Determine the [x, y] coordinate at the center of the cell enclosing the given text.  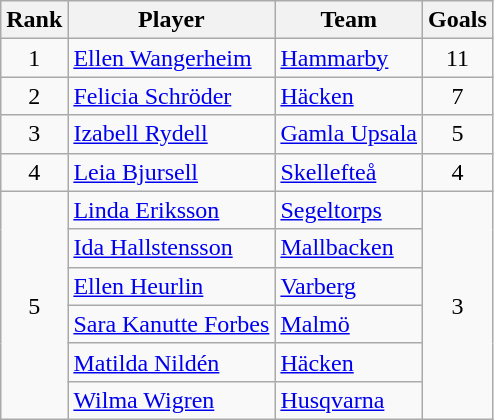
Sara Kanutte Forbes [172, 324]
Goals [458, 20]
Ellen Heurlin [172, 286]
Hammarby [349, 58]
Gamla Upsala [349, 134]
Wilma Wigren [172, 400]
Husqvarna [349, 400]
Felicia Schröder [172, 96]
Leia Bjursell [172, 172]
Segeltorps [349, 210]
Izabell Rydell [172, 134]
7 [458, 96]
2 [34, 96]
Player [172, 20]
Team [349, 20]
Linda Eriksson [172, 210]
11 [458, 58]
Ellen Wangerheim [172, 58]
1 [34, 58]
Matilda Nildén [172, 362]
Malmö [349, 324]
Rank [34, 20]
Varberg [349, 286]
Mallbacken [349, 248]
Ida Hallstensson [172, 248]
Skellefteå [349, 172]
